Output the (X, Y) coordinate of the center of the cell containing the given text.  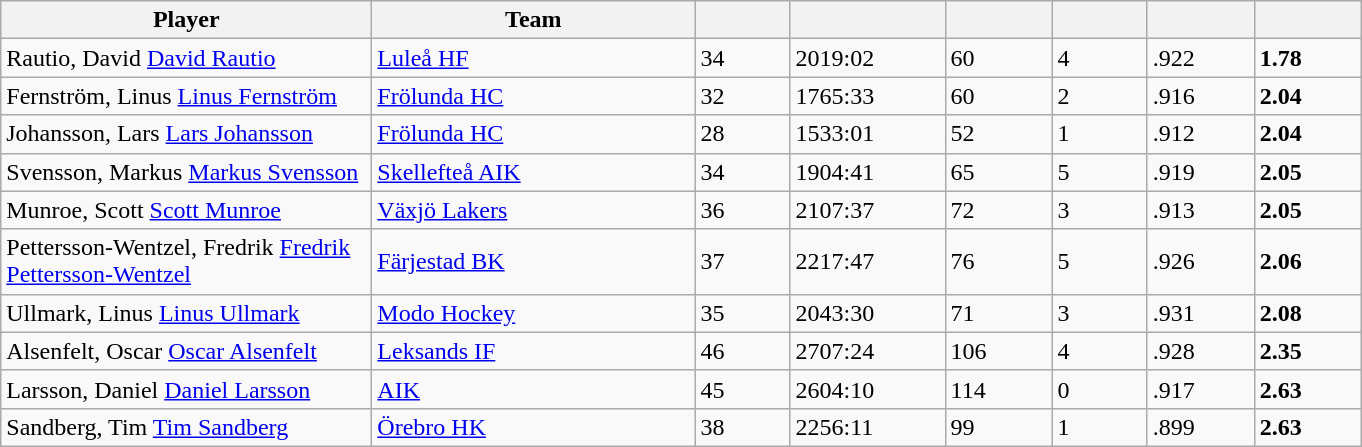
46 (742, 351)
114 (998, 389)
Växjö Lakers (534, 210)
Alsenfelt, Oscar Oscar Alsenfelt (186, 351)
45 (742, 389)
1533:01 (868, 134)
2604:10 (868, 389)
2019:02 (868, 58)
.926 (1200, 262)
2217:47 (868, 262)
76 (998, 262)
71 (998, 313)
Team (534, 20)
.899 (1200, 427)
28 (742, 134)
Pettersson-Wentzel, Fredrik Fredrik Pettersson-Wentzel (186, 262)
65 (998, 172)
36 (742, 210)
.913 (1200, 210)
Fernström, Linus Linus Fernström (186, 96)
2107:37 (868, 210)
.931 (1200, 313)
.919 (1200, 172)
.922 (1200, 58)
2707:24 (868, 351)
Player (186, 20)
Munroe, Scott Scott Munroe (186, 210)
35 (742, 313)
Larsson, Daniel Daniel Larsson (186, 389)
1.78 (1308, 58)
38 (742, 427)
.912 (1200, 134)
1904:41 (868, 172)
1765:33 (868, 96)
37 (742, 262)
Modo Hockey (534, 313)
2.08 (1308, 313)
Färjestad BK (534, 262)
106 (998, 351)
2256:11 (868, 427)
32 (742, 96)
Luleå HF (534, 58)
Rautio, David David Rautio (186, 58)
Leksands IF (534, 351)
Skellefteå AIK (534, 172)
0 (1100, 389)
Johansson, Lars Lars Johansson (186, 134)
2.06 (1308, 262)
2.35 (1308, 351)
2 (1100, 96)
52 (998, 134)
2043:30 (868, 313)
.917 (1200, 389)
Örebro HK (534, 427)
72 (998, 210)
Ullmark, Linus Linus Ullmark (186, 313)
Svensson, Markus Markus Svensson (186, 172)
.928 (1200, 351)
Sandberg, Tim Tim Sandberg (186, 427)
99 (998, 427)
.916 (1200, 96)
AIK (534, 389)
